Determine the [X, Y] coordinate at the center of the cell enclosing the given text.  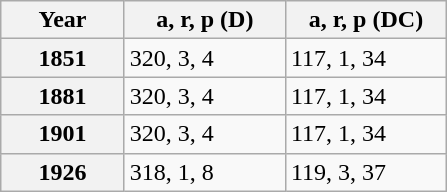
1851 [63, 58]
1901 [63, 134]
a, r, p (D) [204, 20]
119, 3, 37 [366, 172]
318, 1, 8 [204, 172]
a, r, p (DC) [366, 20]
1881 [63, 96]
1926 [63, 172]
Year [63, 20]
